Pinpoint the cell where the given text exists, returning its (x, y) midpoint coordinate. 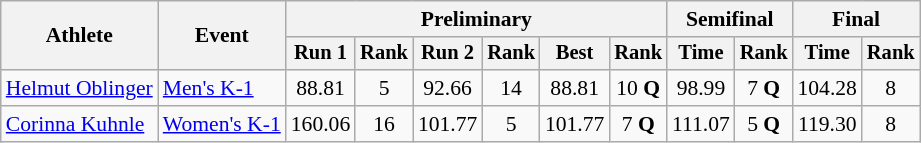
Preliminary (476, 19)
Semifinal (730, 19)
Run 1 (320, 54)
111.07 (701, 124)
Athlete (80, 36)
160.06 (320, 124)
5 Q (764, 124)
Corinna Kuhnle (80, 124)
104.28 (826, 88)
Men's K-1 (222, 88)
Event (222, 36)
119.30 (826, 124)
Helmut Oblinger (80, 88)
16 (384, 124)
14 (511, 88)
92.66 (448, 88)
Final (856, 19)
Women's K-1 (222, 124)
Run 2 (448, 54)
Best (574, 54)
10 Q (638, 88)
98.99 (701, 88)
